Output the [X, Y] coordinate of the center of the cell containing the given text.  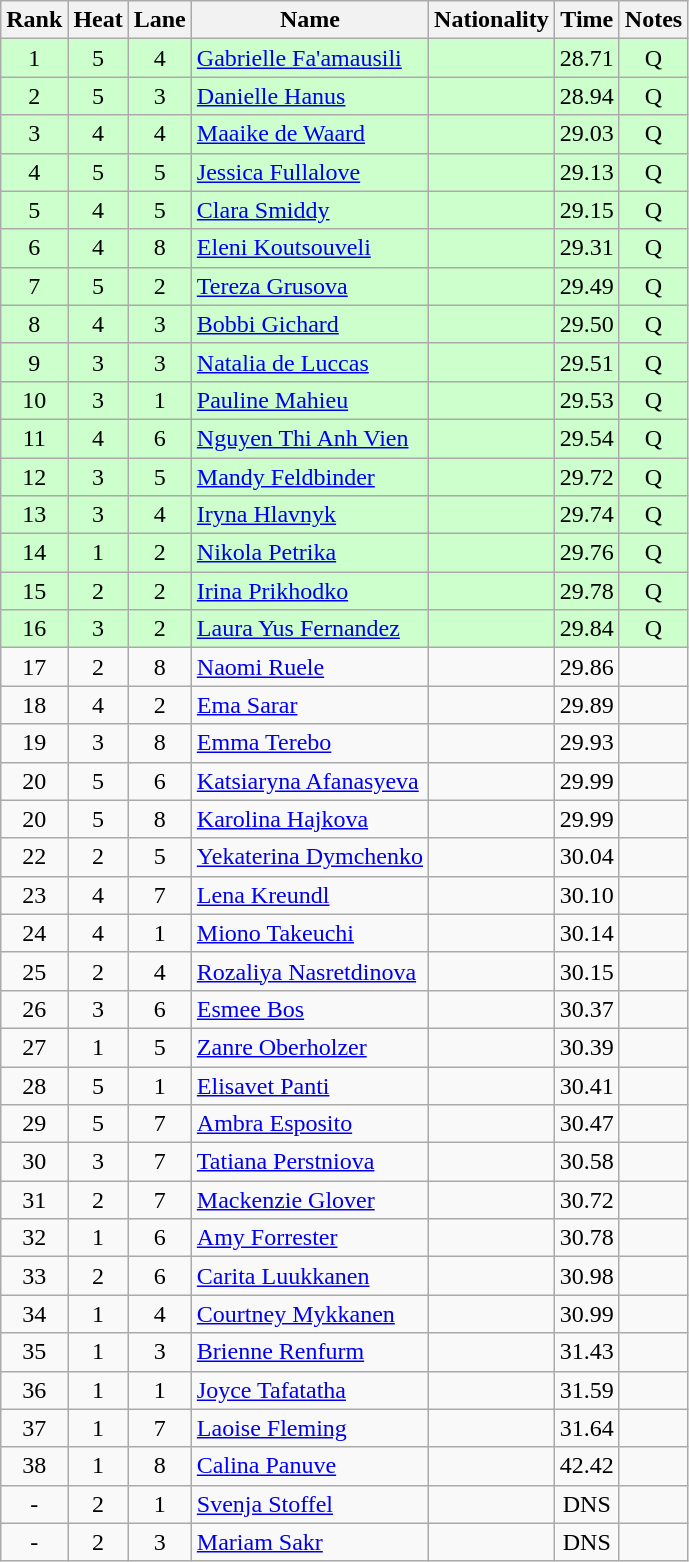
28.94 [586, 96]
17 [34, 667]
29.78 [586, 591]
28 [34, 1085]
29.84 [586, 629]
Brienne Renfurm [310, 1352]
Lane [160, 20]
29.31 [586, 248]
Danielle Hanus [310, 96]
Natalia de Luccas [310, 362]
Tatiana Perstniova [310, 1162]
Maaike de Waard [310, 134]
Iryna Hlavnyk [310, 515]
29.93 [586, 743]
Joyce Tafatatha [310, 1390]
Laoise Fleming [310, 1428]
29.50 [586, 324]
Nikola Petrika [310, 553]
Eleni Koutsouveli [310, 248]
29.76 [586, 553]
Name [310, 20]
Heat [98, 20]
Karolina Hajkova [310, 819]
Mariam Sakr [310, 1542]
Courtney Mykkanen [310, 1314]
30.58 [586, 1162]
Calina Panuve [310, 1466]
36 [34, 1390]
31.64 [586, 1428]
29 [34, 1124]
Ema Sarar [310, 705]
Nguyen Thi Anh Vien [310, 438]
15 [34, 591]
24 [34, 933]
30.04 [586, 857]
29.49 [586, 286]
30.37 [586, 1009]
32 [34, 1238]
12 [34, 477]
29.86 [586, 667]
11 [34, 438]
9 [34, 362]
Katsiaryna Afanasyeva [310, 781]
38 [34, 1466]
33 [34, 1276]
34 [34, 1314]
Clara Smiddy [310, 210]
Irina Prikhodko [310, 591]
14 [34, 553]
Rank [34, 20]
31 [34, 1200]
Mandy Feldbinder [310, 477]
31.43 [586, 1352]
23 [34, 895]
16 [34, 629]
Jessica Fullalove [310, 172]
30.99 [586, 1314]
30 [34, 1162]
29.51 [586, 362]
Amy Forrester [310, 1238]
28.71 [586, 58]
30.41 [586, 1085]
Carita Luukkanen [310, 1276]
35 [34, 1352]
Tereza Grusova [310, 286]
Ambra Esposito [310, 1124]
30.39 [586, 1047]
Pauline Mahieu [310, 400]
29.54 [586, 438]
Time [586, 20]
10 [34, 400]
30.47 [586, 1124]
18 [34, 705]
29.72 [586, 477]
29.53 [586, 400]
Emma Terebo [310, 743]
13 [34, 515]
30.98 [586, 1276]
29.13 [586, 172]
27 [34, 1047]
19 [34, 743]
30.10 [586, 895]
30.15 [586, 971]
Miono Takeuchi [310, 933]
Nationality [492, 20]
Bobbi Gichard [310, 324]
31.59 [586, 1390]
Rozaliya Nasretdinova [310, 971]
Elisavet Panti [310, 1085]
Gabrielle Fa'amausili [310, 58]
26 [34, 1009]
Esmee Bos [310, 1009]
29.03 [586, 134]
42.42 [586, 1466]
25 [34, 971]
Yekaterina Dymchenko [310, 857]
30.78 [586, 1238]
29.89 [586, 705]
Laura Yus Fernandez [310, 629]
Notes [653, 20]
37 [34, 1428]
29.15 [586, 210]
Zanre Oberholzer [310, 1047]
30.14 [586, 933]
29.74 [586, 515]
Mackenzie Glover [310, 1200]
Naomi Ruele [310, 667]
22 [34, 857]
Svenja Stoffel [310, 1504]
30.72 [586, 1200]
Lena Kreundl [310, 895]
